Output the (X, Y) coordinate of the center of the cell containing the given text.  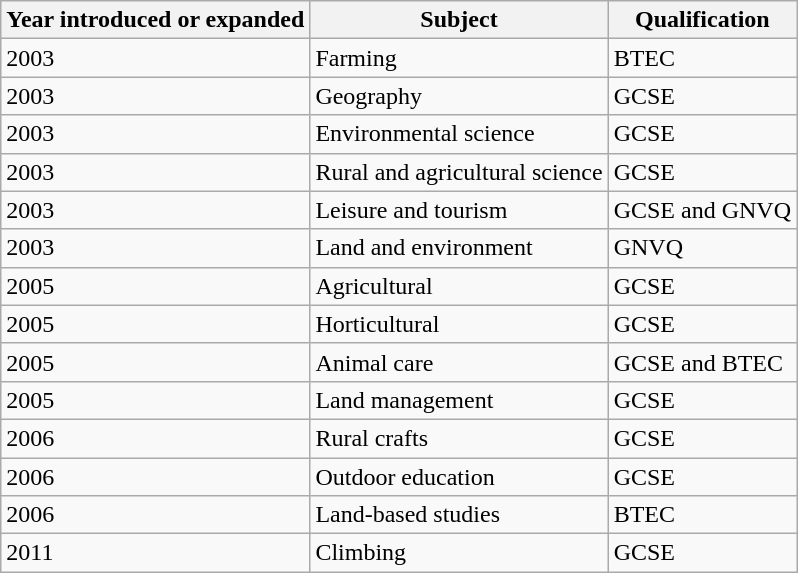
Land and environment (459, 248)
Horticultural (459, 324)
Qualification (702, 20)
GNVQ (702, 248)
Climbing (459, 553)
Environmental science (459, 134)
Outdoor education (459, 477)
2011 (156, 553)
Year introduced or expanded (156, 20)
Subject (459, 20)
Land-based studies (459, 515)
Leisure and tourism (459, 210)
Farming (459, 58)
GCSE and BTEC (702, 362)
Geography (459, 96)
Land management (459, 400)
Agricultural (459, 286)
Rural crafts (459, 438)
Rural and agricultural science (459, 172)
GCSE and GNVQ (702, 210)
Animal care (459, 362)
